Search for the cell housing the specified text and yield its [X, Y] center coordinate. 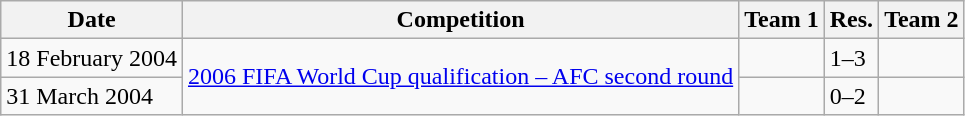
1–3 [851, 58]
Date [92, 20]
31 March 2004 [92, 96]
Res. [851, 20]
Team 1 [782, 20]
2006 FIFA World Cup qualification – AFC second round [460, 77]
Competition [460, 20]
0–2 [851, 96]
18 February 2004 [92, 58]
Team 2 [922, 20]
